Scan for the cell matching the given text and deliver its [X, Y] coordinate at center. 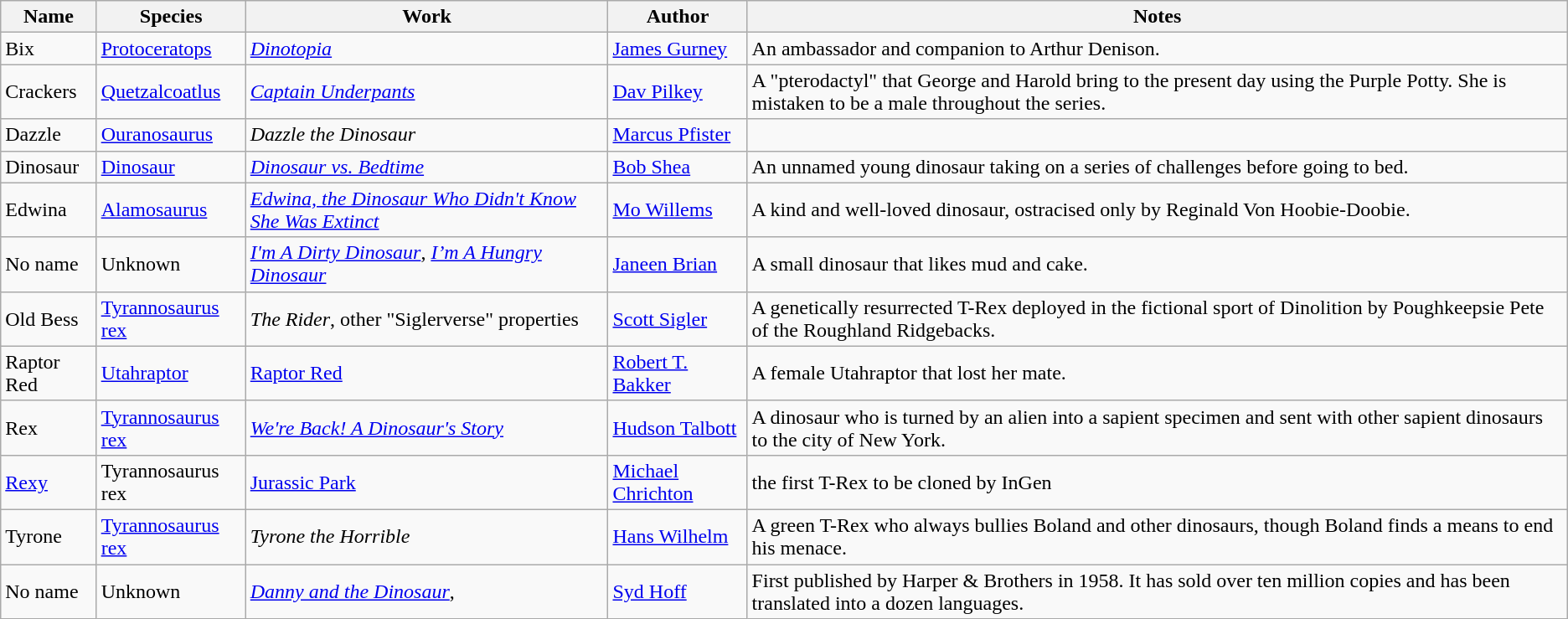
Dazzle the Dinosaur [427, 135]
Alamosaurus [171, 209]
Bix [49, 49]
Work [427, 17]
Hans Wilhelm [678, 536]
Scott Sigler [678, 318]
Dazzle [49, 135]
A green T-Rex who always bullies Boland and other dinosaurs, though Boland finds a means to end his menace. [1158, 536]
Old Bess [49, 318]
Bob Shea [678, 167]
We're Back! A Dinosaur's Story [427, 427]
Species [171, 17]
Quetzalcoatlus [171, 92]
Crackers [49, 92]
Tyrone the Horrible [427, 536]
A genetically resurrected T-Rex deployed in the fictional sport of Dinolition by Poughkeepsie Pete of the Roughland Ridgebacks. [1158, 318]
Mo Willems [678, 209]
Dinosaur vs. Bedtime [427, 167]
Syd Hoff [678, 591]
Edwina [49, 209]
An ambassador and companion to Arthur Denison. [1158, 49]
Hudson Talbott [678, 427]
A dinosaur who is turned by an alien into a sapient specimen and sent with other sapient dinosaurs to the city of New York. [1158, 427]
A "pterodactyl" that George and Harold bring to the present day using the Purple Potty. She is mistaken to be a male throughout the series. [1158, 92]
Janeen Brian [678, 265]
Utahraptor [171, 374]
Marcus Pfister [678, 135]
Michael Chrichton [678, 482]
Notes [1158, 17]
A female Utahraptor that lost her mate. [1158, 374]
Tyrone [49, 536]
Name [49, 17]
the first T-Rex to be cloned by InGen [1158, 482]
Rex [49, 427]
Author [678, 17]
Ouranosaurus [171, 135]
A kind and well-loved dinosaur, ostracised only by Reginald Von Hoobie-Doobie. [1158, 209]
Edwina, the Dinosaur Who Didn't Know She Was Extinct [427, 209]
Protoceratops [171, 49]
An unnamed young dinosaur taking on a series of challenges before going to bed. [1158, 167]
Dav Pilkey [678, 92]
A small dinosaur that likes mud and cake. [1158, 265]
Dinotopia [427, 49]
Robert T. Bakker [678, 374]
I'm A Dirty Dinosaur, I’m A Hungry Dinosaur [427, 265]
James Gurney [678, 49]
Danny and the Dinosaur, [427, 591]
Rexy [49, 482]
The Rider, other "Siglerverse" properties [427, 318]
First published by Harper & Brothers in 1958. It has sold over ten million copies and has been translated into a dozen languages. [1158, 591]
Captain Underpants [427, 92]
Jurassic Park [427, 482]
